Search for the cell housing the specified text and yield its [x, y] center coordinate. 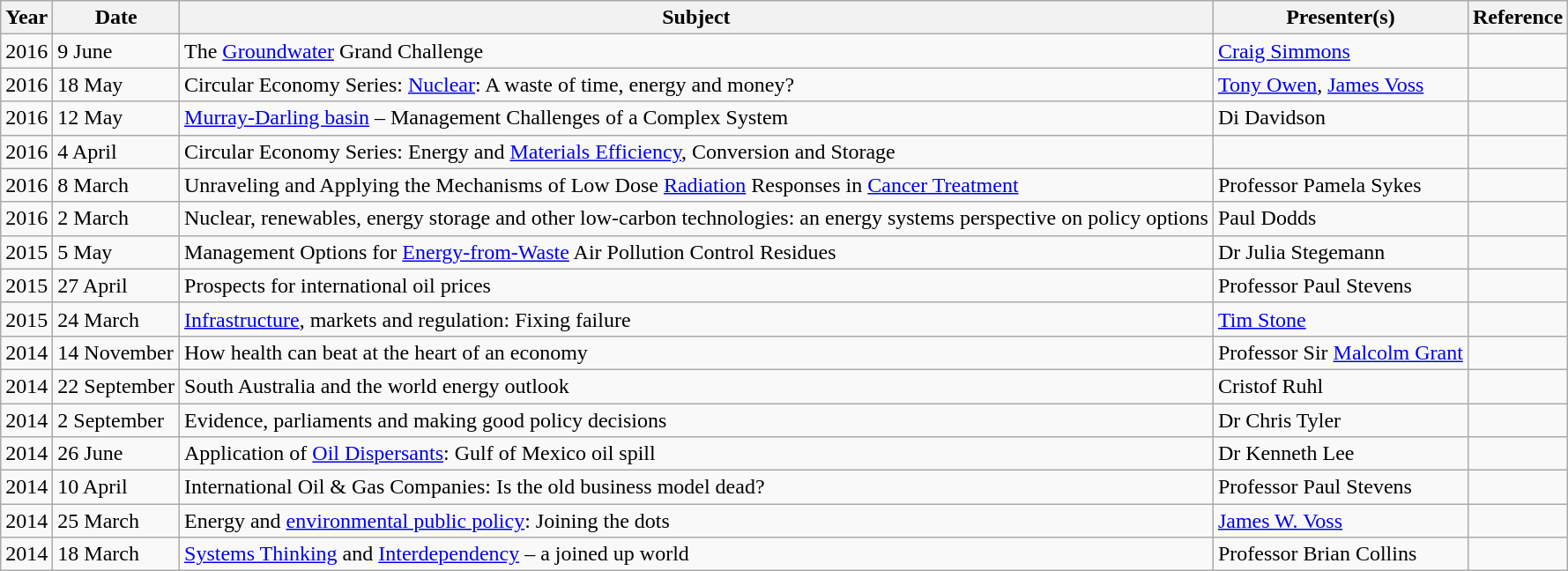
Cristof Ruhl [1340, 386]
Management Options for Energy-from-Waste Air Pollution Control Residues [696, 252]
Professor Brian Collins [1340, 554]
Dr Chris Tyler [1340, 420]
James W. Voss [1340, 521]
Paul Dodds [1340, 219]
27 April [116, 285]
Date [116, 18]
Dr Julia Stegemann [1340, 252]
26 June [116, 454]
4 April [116, 152]
Professor Pamela Sykes [1340, 185]
Subject [696, 18]
The Groundwater Grand Challenge [696, 51]
Tim Stone [1340, 319]
2 March [116, 219]
Systems Thinking and Interdependency – a joined up world [696, 554]
Reference [1518, 18]
International Oil & Gas Companies: Is the old business model dead? [696, 487]
Nuclear, renewables, energy storage and other low-carbon technologies: an energy systems perspective on policy options [696, 219]
18 March [116, 554]
Evidence, parliaments and making good policy decisions [696, 420]
10 April [116, 487]
Professor Sir Malcolm Grant [1340, 352]
Di Davidson [1340, 118]
24 March [116, 319]
Application of Oil Dispersants: Gulf of Mexico oil spill [696, 454]
Dr Kenneth Lee [1340, 454]
How health can beat at the heart of an economy [696, 352]
9 June [116, 51]
South Australia and the world energy outlook [696, 386]
8 March [116, 185]
Presenter(s) [1340, 18]
2 September [116, 420]
Murray-Darling basin – Management Challenges of a Complex System [696, 118]
25 March [116, 521]
14 November [116, 352]
Tony Owen, James Voss [1340, 85]
Prospects for international oil prices [696, 285]
5 May [116, 252]
Circular Economy Series: Nuclear: A waste of time, energy and money? [696, 85]
Circular Economy Series: Energy and Materials Efficiency, Conversion and Storage [696, 152]
Energy and environmental public policy: Joining the dots [696, 521]
22 September [116, 386]
18 May [116, 85]
Infrastructure, markets and regulation: Fixing failure [696, 319]
Craig Simmons [1340, 51]
12 May [116, 118]
Year [26, 18]
Unraveling and Applying the Mechanisms of Low Dose Radiation Responses in Cancer Treatment [696, 185]
